Extract the [x, y] coordinate from the center of the cell holding the provided text.  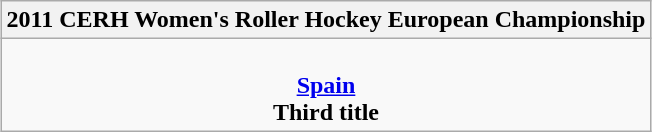
Spain Third title [326, 85]
2011 CERH Women's Roller Hockey European Championship [326, 20]
